Extract the [x, y] coordinate from the center of the cell holding the provided text.  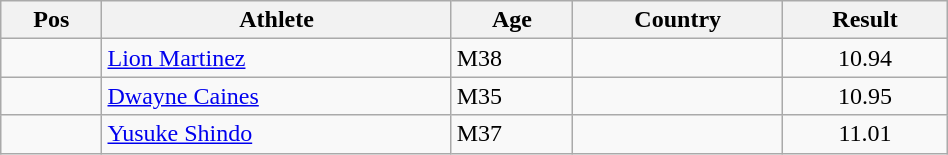
Result [865, 20]
M38 [512, 58]
M37 [512, 134]
10.95 [865, 96]
Athlete [276, 20]
Age [512, 20]
Dwayne Caines [276, 96]
Pos [52, 20]
M35 [512, 96]
Lion Martinez [276, 58]
10.94 [865, 58]
Yusuke Shindo [276, 134]
Country [678, 20]
11.01 [865, 134]
